Locate the cell with the specified text and output its (X, Y) center coordinate. 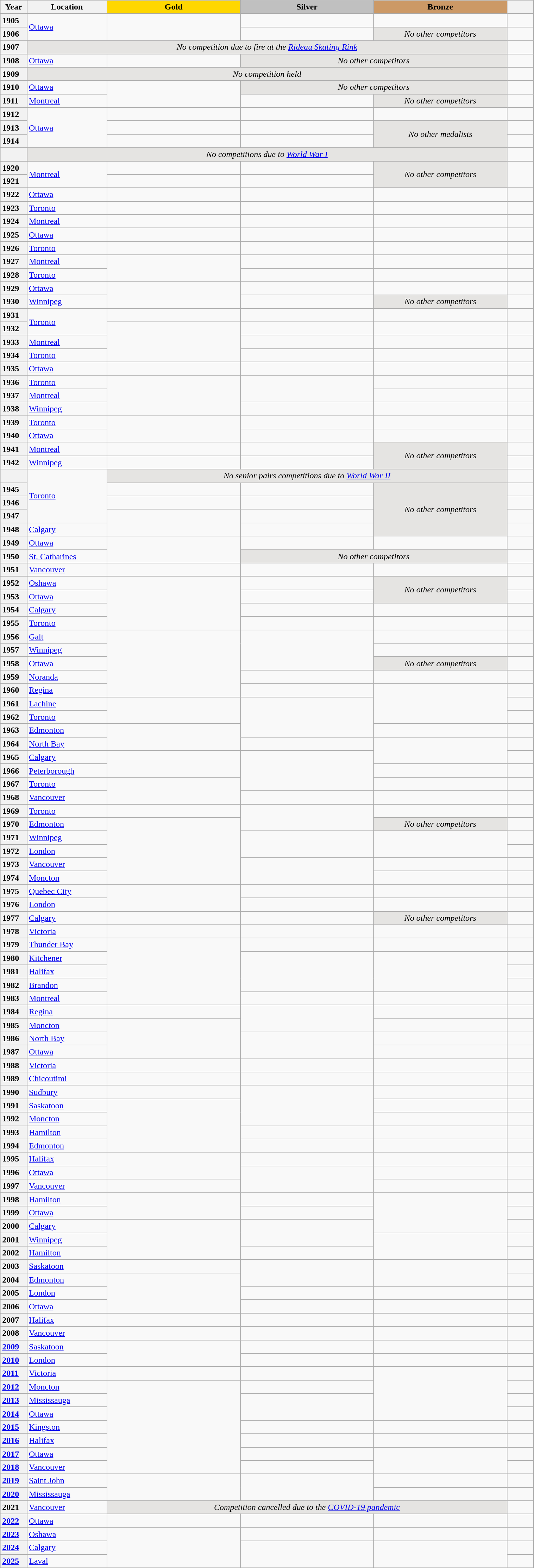
1912 (14, 114)
1910 (14, 87)
1933 (14, 342)
1984 (14, 1012)
Silver (307, 7)
2022 (14, 1521)
1907 (14, 47)
2019 (14, 1481)
1973 (14, 864)
1991 (14, 1106)
1970 (14, 824)
1998 (14, 1199)
2017 (14, 1454)
1954 (14, 610)
1969 (14, 811)
1995 (14, 1159)
1962 (14, 717)
No competition due to fire at the Rideau Skating Rink (267, 47)
1993 (14, 1132)
1940 (14, 436)
Brandon (67, 985)
1927 (14, 262)
1932 (14, 328)
2004 (14, 1280)
Bronze (440, 7)
1928 (14, 275)
1955 (14, 623)
1931 (14, 315)
2021 (14, 1507)
1980 (14, 958)
1963 (14, 730)
Lachine (67, 704)
Year (14, 7)
1945 (14, 489)
1948 (14, 529)
1942 (14, 462)
2014 (14, 1413)
2006 (14, 1306)
1946 (14, 503)
Competition cancelled due to the COVID-19 pandemic (307, 1507)
Chicoutimi (67, 1079)
Gold (174, 7)
2016 (14, 1440)
1985 (14, 1025)
2007 (14, 1320)
1908 (14, 61)
1974 (14, 878)
1967 (14, 784)
Kitchener (67, 958)
1996 (14, 1172)
1992 (14, 1119)
2003 (14, 1266)
Kingston (67, 1427)
1921 (14, 181)
2000 (14, 1226)
Sudbury (67, 1092)
1920 (14, 168)
Peterborough (67, 770)
Noranda (67, 677)
1965 (14, 757)
2001 (14, 1239)
1981 (14, 971)
1936 (14, 382)
1949 (14, 543)
1952 (14, 583)
1988 (14, 1065)
Laval (67, 1561)
1964 (14, 744)
St. Catharines (67, 556)
1989 (14, 1079)
1966 (14, 770)
1951 (14, 569)
1997 (14, 1186)
2009 (14, 1347)
1977 (14, 918)
1947 (14, 516)
2023 (14, 1534)
1987 (14, 1052)
1960 (14, 690)
No competitions due to World War I (267, 154)
1905 (14, 20)
Galt (67, 637)
1986 (14, 1039)
1999 (14, 1213)
No competition held (267, 74)
Location (67, 7)
2013 (14, 1400)
2018 (14, 1467)
1906 (14, 34)
1941 (14, 449)
1979 (14, 945)
1956 (14, 637)
1994 (14, 1146)
2024 (14, 1548)
2002 (14, 1253)
1929 (14, 288)
1926 (14, 248)
1913 (14, 127)
1953 (14, 597)
Thunder Bay (67, 945)
1957 (14, 650)
2015 (14, 1427)
1924 (14, 221)
2005 (14, 1293)
1925 (14, 235)
1935 (14, 369)
No senior pairs competitions due to World War II (307, 476)
1978 (14, 931)
1930 (14, 302)
1923 (14, 208)
1909 (14, 74)
2010 (14, 1360)
Quebec City (67, 891)
1972 (14, 851)
2008 (14, 1333)
1975 (14, 891)
Saint John (67, 1481)
1990 (14, 1092)
1911 (14, 101)
No other medalists (440, 134)
1950 (14, 556)
2012 (14, 1387)
1961 (14, 704)
2025 (14, 1561)
1982 (14, 985)
1958 (14, 663)
1968 (14, 797)
1938 (14, 409)
2020 (14, 1494)
1976 (14, 905)
1914 (14, 141)
1959 (14, 677)
1971 (14, 838)
1922 (14, 195)
1939 (14, 422)
1934 (14, 355)
1983 (14, 998)
1937 (14, 396)
2011 (14, 1373)
